Determine the [X, Y] coordinate at the center of the cell enclosing the given text.  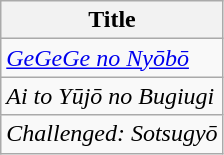
Challenged: Sotsugyō [112, 134]
Ai to Yūjō no Bugiugi [112, 96]
GeGeGe no Nyōbō [112, 58]
Title [112, 20]
